Locate the cell with the specified text and output its (X, Y) center coordinate. 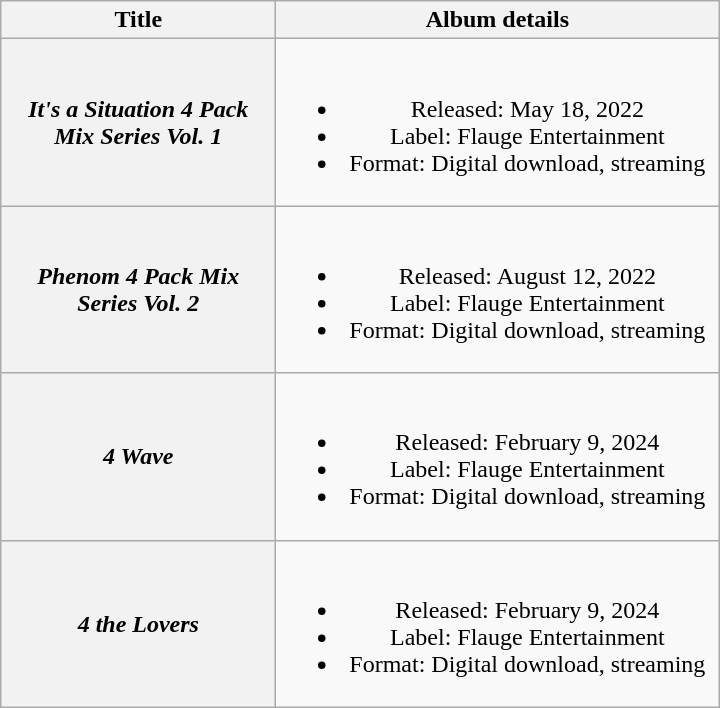
Released: May 18, 2022Label: Flauge EntertainmentFormat: Digital download, streaming (498, 122)
4 Wave (138, 456)
4 the Lovers (138, 624)
It's a Situation 4 Pack Mix Series Vol. 1 (138, 122)
Title (138, 20)
Phenom 4 Pack Mix Series Vol. 2 (138, 290)
Album details (498, 20)
Released: August 12, 2022Label: Flauge EntertainmentFormat: Digital download, streaming (498, 290)
